Detect which cell encompasses the target text, then output its [X, Y] center coordinate. 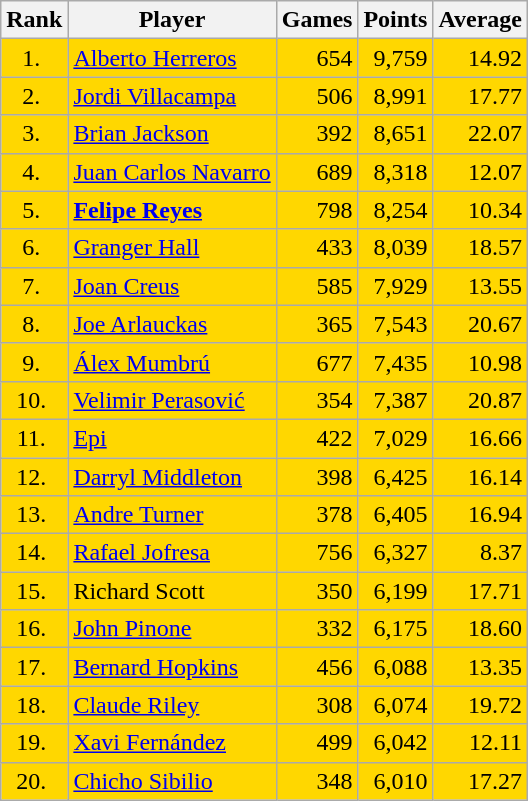
6,074 [396, 705]
7. [34, 286]
6,175 [396, 629]
Rafael Jofresa [172, 553]
6,088 [396, 667]
6,327 [396, 553]
20.67 [480, 324]
10. [34, 400]
6. [34, 248]
398 [317, 477]
5. [34, 210]
Player [172, 20]
19. [34, 743]
2. [34, 96]
10.98 [480, 362]
13. [34, 515]
7,387 [396, 400]
3. [34, 134]
18.57 [480, 248]
15. [34, 591]
19.72 [480, 705]
8,318 [396, 172]
392 [317, 134]
Felipe Reyes [172, 210]
Joan Creus [172, 286]
8,039 [396, 248]
7,029 [396, 438]
7,929 [396, 286]
365 [317, 324]
8,254 [396, 210]
Velimir Perasović [172, 400]
Andre Turner [172, 515]
Rank [34, 20]
1. [34, 58]
354 [317, 400]
22.07 [480, 134]
12.11 [480, 743]
308 [317, 705]
6,199 [396, 591]
Chicho Sibilio [172, 781]
13.55 [480, 286]
8.37 [480, 553]
16. [34, 629]
9,759 [396, 58]
17.71 [480, 591]
Joe Arlauckas [172, 324]
Richard Scott [172, 591]
456 [317, 667]
7,435 [396, 362]
16.14 [480, 477]
16.94 [480, 515]
Jordi Villacampa [172, 96]
Brian Jackson [172, 134]
9. [34, 362]
Granger Hall [172, 248]
10.34 [480, 210]
6,042 [396, 743]
20. [34, 781]
Epi [172, 438]
13.35 [480, 667]
654 [317, 58]
689 [317, 172]
6,010 [396, 781]
Darryl Middleton [172, 477]
Games [317, 20]
11. [34, 438]
Alberto Herreros [172, 58]
378 [317, 515]
756 [317, 553]
506 [317, 96]
John Pinone [172, 629]
17.27 [480, 781]
8,651 [396, 134]
8,991 [396, 96]
Juan Carlos Navarro [172, 172]
16.66 [480, 438]
17.77 [480, 96]
422 [317, 438]
8. [34, 324]
14. [34, 553]
Claude Riley [172, 705]
4. [34, 172]
12. [34, 477]
6,405 [396, 515]
Bernard Hopkins [172, 667]
7,543 [396, 324]
332 [317, 629]
17. [34, 667]
348 [317, 781]
Average [480, 20]
798 [317, 210]
585 [317, 286]
18. [34, 705]
20.87 [480, 400]
Xavi Fernández [172, 743]
14.92 [480, 58]
Points [396, 20]
433 [317, 248]
6,425 [396, 477]
677 [317, 362]
18.60 [480, 629]
12.07 [480, 172]
499 [317, 743]
350 [317, 591]
Álex Mumbrú [172, 362]
